From the cell containing the given text, extract its center point as (X, Y) coordinate. 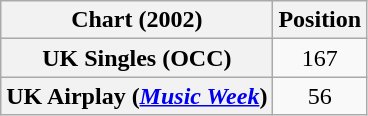
167 (320, 58)
UK Airplay (Music Week) (137, 96)
Chart (2002) (137, 20)
56 (320, 96)
Position (320, 20)
UK Singles (OCC) (137, 58)
